Scan for the cell matching the given text and deliver its [X, Y] coordinate at center. 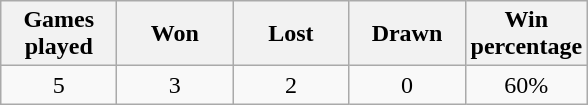
0 [407, 85]
5 [59, 85]
Drawn [407, 34]
Games played [59, 34]
Won [175, 34]
Lost [291, 34]
3 [175, 85]
60% [526, 85]
Win percentage [526, 34]
2 [291, 85]
